Search for the cell housing the specified text and yield its (x, y) center coordinate. 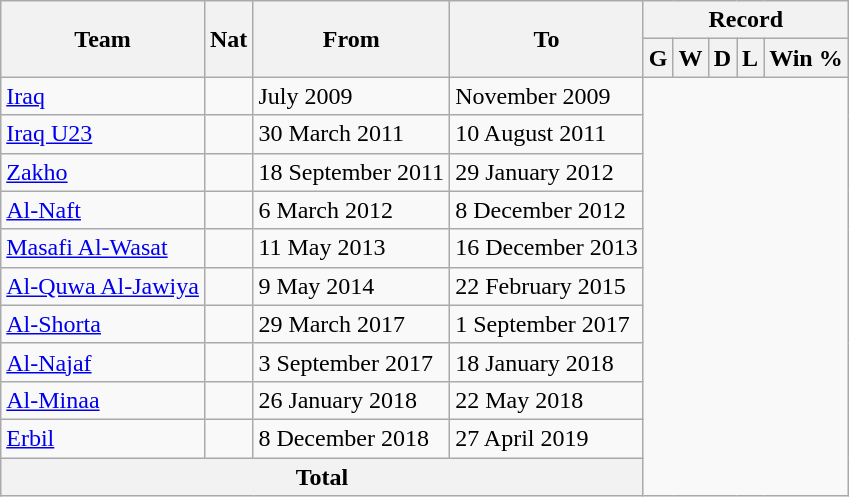
Team (103, 39)
W (690, 58)
L (750, 58)
18 January 2018 (547, 362)
Iraq U23 (103, 134)
July 2009 (352, 96)
Nat (228, 39)
10 August 2011 (547, 134)
G (658, 58)
8 December 2012 (547, 210)
Zakho (103, 172)
Al-Minaa (103, 400)
11 May 2013 (352, 248)
Win % (806, 58)
18 September 2011 (352, 172)
Iraq (103, 96)
22 February 2015 (547, 286)
27 April 2019 (547, 438)
Al-Naft (103, 210)
November 2009 (547, 96)
Masafi Al-Wasat (103, 248)
9 May 2014 (352, 286)
22 May 2018 (547, 400)
6 March 2012 (352, 210)
26 January 2018 (352, 400)
8 December 2018 (352, 438)
Erbil (103, 438)
Total (322, 477)
1 September 2017 (547, 324)
3 September 2017 (352, 362)
30 March 2011 (352, 134)
16 December 2013 (547, 248)
Record (746, 20)
From (352, 39)
Al-Quwa Al-Jawiya (103, 286)
29 January 2012 (547, 172)
To (547, 39)
D (722, 58)
Al-Najaf (103, 362)
29 March 2017 (352, 324)
Al-Shorta (103, 324)
